Detect which cell encompasses the target text, then output its [X, Y] center coordinate. 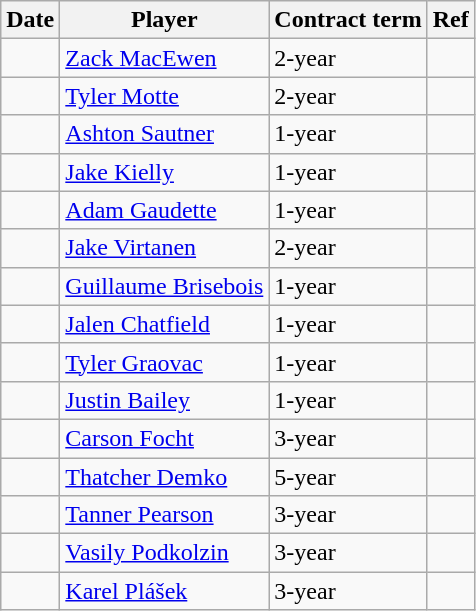
Thatcher Demko [164, 477]
Guillaume Brisebois [164, 286]
Jalen Chatfield [164, 324]
Tanner Pearson [164, 515]
Carson Focht [164, 438]
Justin Bailey [164, 400]
Karel Plášek [164, 591]
Tyler Graovac [164, 362]
Ref [450, 20]
Vasily Podkolzin [164, 553]
Zack MacEwen [164, 58]
Date [30, 20]
Ashton Sautner [164, 134]
Jake Virtanen [164, 248]
Player [164, 20]
Adam Gaudette [164, 210]
Jake Kielly [164, 172]
5-year [348, 477]
Tyler Motte [164, 96]
Contract term [348, 20]
